Output the (X, Y) coordinate of the center of the cell containing the given text.  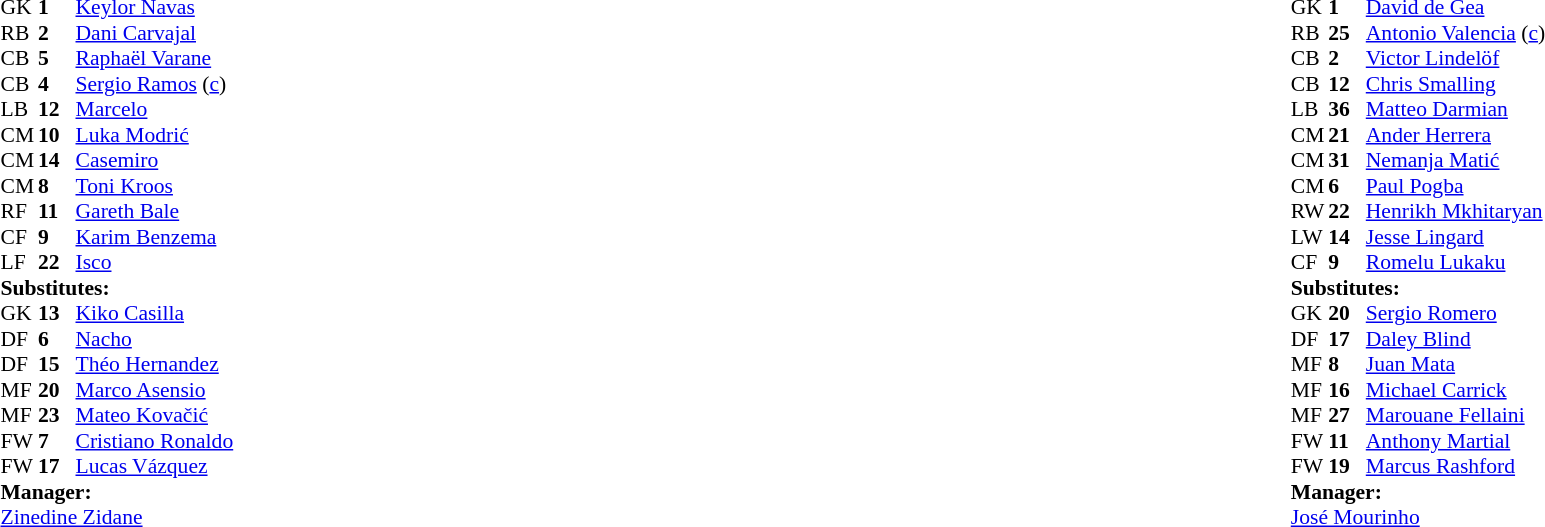
Mateo Kovačić (155, 415)
Antonio Valencia (c) (1456, 33)
21 (1347, 135)
4 (57, 84)
RF (19, 211)
Karim Benzema (155, 237)
Jesse Lingard (1456, 237)
36 (1347, 109)
Marcus Rashford (1456, 467)
Marco Asensio (155, 390)
LW (1310, 237)
Romelu Lukaku (1456, 263)
Henrikh Mkhitaryan (1456, 211)
Daley Blind (1456, 339)
Chris Smalling (1456, 84)
Ander Herrera (1456, 135)
Nemanja Matić (1456, 161)
7 (57, 441)
Michael Carrick (1456, 390)
10 (57, 135)
13 (57, 313)
Paul Pogba (1456, 186)
Sergio Romero (1456, 313)
Marouane Fellaini (1456, 415)
Raphaël Varane (155, 59)
Juan Mata (1456, 365)
Dani Carvajal (155, 33)
Luka Modrić (155, 135)
Gareth Bale (155, 211)
Nacho (155, 339)
Lucas Vázquez (155, 467)
Théo Hernandez (155, 365)
RW (1310, 211)
5 (57, 59)
Casemiro (155, 161)
Kiko Casilla (155, 313)
Cristiano Ronaldo (155, 441)
Isco (155, 263)
Matteo Darmian (1456, 109)
15 (57, 365)
Toni Kroos (155, 186)
LF (19, 263)
Marcelo (155, 109)
Sergio Ramos (c) (155, 84)
19 (1347, 467)
Victor Lindelöf (1456, 59)
27 (1347, 415)
25 (1347, 33)
31 (1347, 161)
23 (57, 415)
Anthony Martial (1456, 441)
16 (1347, 390)
